For the text-containing cell, return its midpoint in (X, Y) coordinate format. 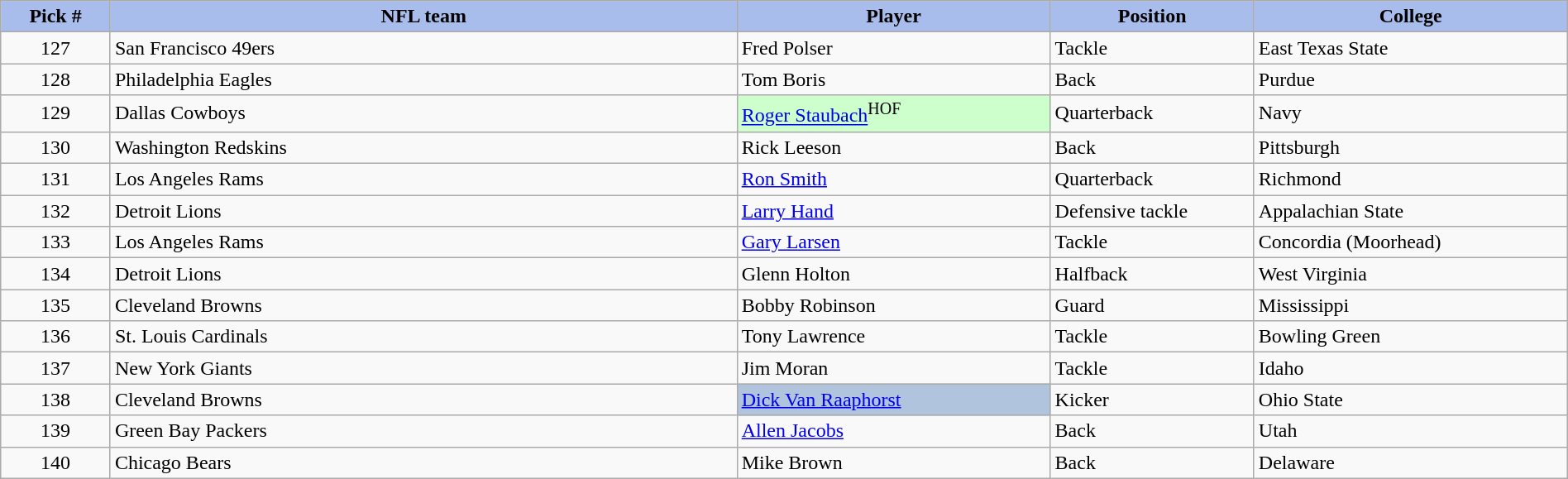
New York Giants (423, 368)
Jim Moran (893, 368)
Mike Brown (893, 462)
Gary Larsen (893, 242)
Tom Boris (893, 79)
College (1411, 17)
Bowling Green (1411, 337)
Dick Van Raaphorst (893, 400)
Halfback (1152, 274)
Idaho (1411, 368)
Bobby Robinson (893, 305)
133 (56, 242)
Utah (1411, 431)
Position (1152, 17)
131 (56, 180)
132 (56, 211)
128 (56, 79)
Defensive tackle (1152, 211)
135 (56, 305)
134 (56, 274)
Tony Lawrence (893, 337)
Fred Polser (893, 48)
Kicker (1152, 400)
Glenn Holton (893, 274)
NFL team (423, 17)
Roger StaubachHOF (893, 114)
127 (56, 48)
Philadelphia Eagles (423, 79)
Dallas Cowboys (423, 114)
St. Louis Cardinals (423, 337)
East Texas State (1411, 48)
Chicago Bears (423, 462)
139 (56, 431)
136 (56, 337)
Purdue (1411, 79)
Richmond (1411, 180)
138 (56, 400)
Allen Jacobs (893, 431)
Guard (1152, 305)
San Francisco 49ers (423, 48)
Rick Leeson (893, 147)
Pick # (56, 17)
West Virginia (1411, 274)
129 (56, 114)
130 (56, 147)
Ohio State (1411, 400)
Green Bay Packers (423, 431)
Ron Smith (893, 180)
Delaware (1411, 462)
Concordia (Moorhead) (1411, 242)
Appalachian State (1411, 211)
Player (893, 17)
Larry Hand (893, 211)
Navy (1411, 114)
Pittsburgh (1411, 147)
Washington Redskins (423, 147)
Mississippi (1411, 305)
137 (56, 368)
140 (56, 462)
